Detect which cell encompasses the target text, then output its [X, Y] center coordinate. 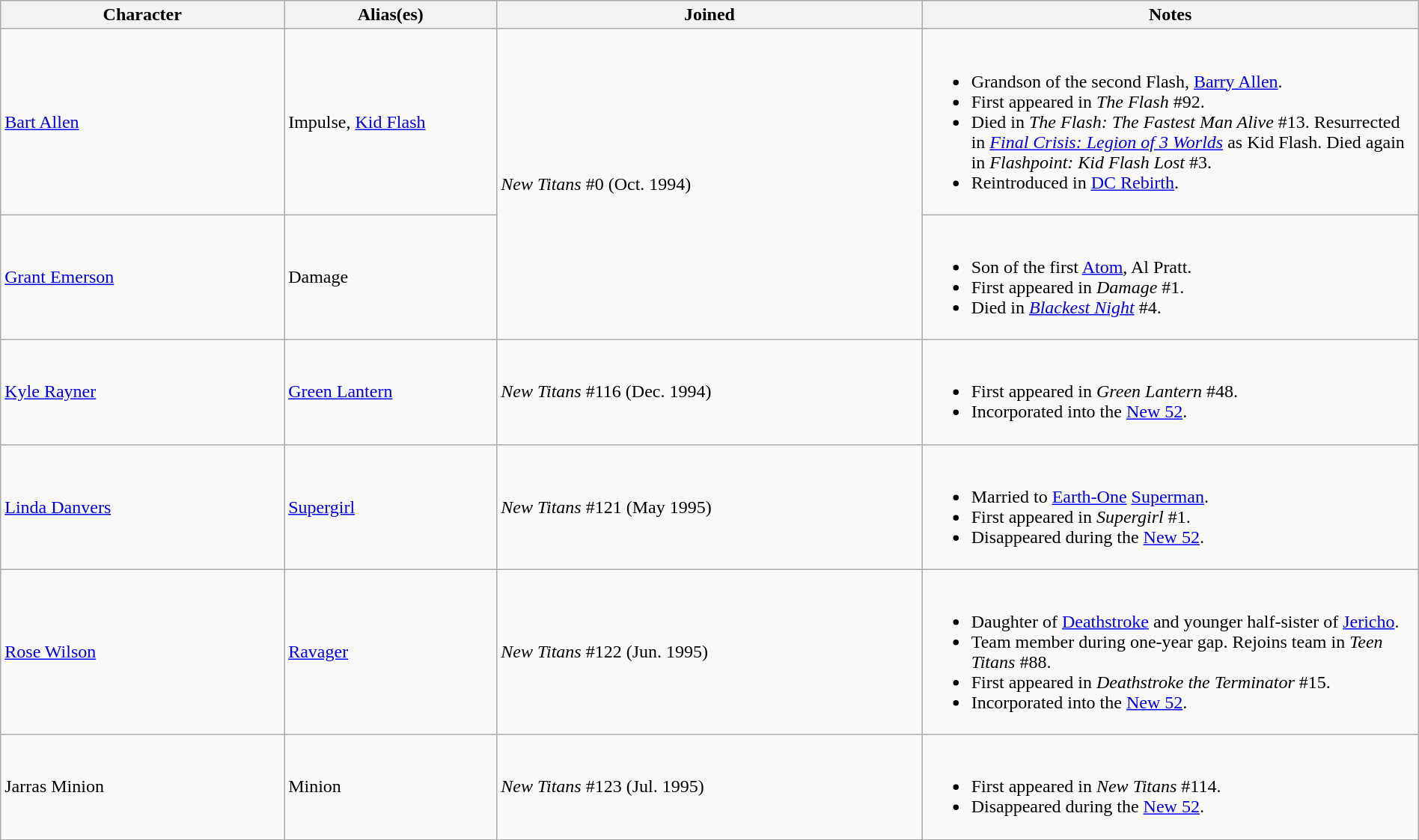
First appeared in Green Lantern #48.Incorporated into the New 52. [1171, 392]
Kyle Rayner [142, 392]
Grant Emerson [142, 277]
New Titans #123 (Jul. 1995) [709, 787]
Minion [391, 787]
New Titans #116 (Dec. 1994) [709, 392]
Married to Earth-One Superman.First appeared in Supergirl #1.Disappeared during the New 52. [1171, 507]
First appeared in New Titans #114.Disappeared during the New 52. [1171, 787]
Jarras Minion [142, 787]
Bart Allen [142, 122]
Supergirl [391, 507]
Son of the first Atom, Al Pratt.First appeared in Damage #1.Died in Blackest Night #4. [1171, 277]
Alias(es) [391, 15]
Impulse, Kid Flash [391, 122]
Ravager [391, 652]
Notes [1171, 15]
Character [142, 15]
Joined [709, 15]
New Titans #121 (May 1995) [709, 507]
New Titans #0 (Oct. 1994) [709, 184]
Linda Danvers [142, 507]
New Titans #122 (Jun. 1995) [709, 652]
Rose Wilson [142, 652]
Green Lantern [391, 392]
Damage [391, 277]
